Output the [x, y] coordinate of the center of the cell containing the given text.  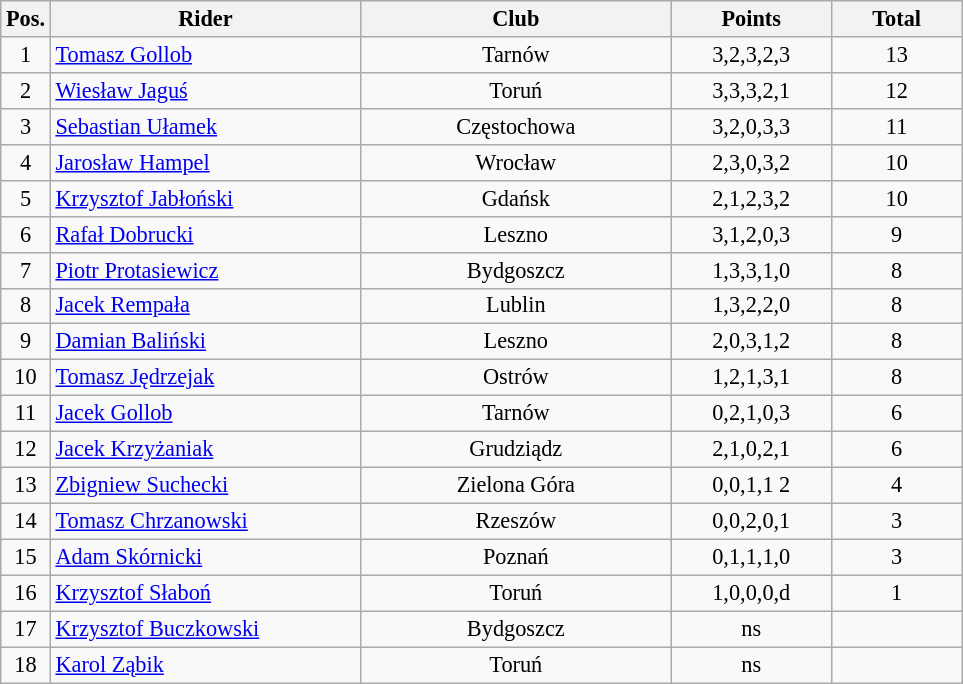
16 [26, 593]
Wiesław Jaguś [205, 90]
Wrocław [516, 162]
7 [26, 270]
0,2,1,0,3 [751, 414]
Poznań [516, 557]
Jacek Krzyżaniak [205, 450]
Tomasz Jędrzejak [205, 378]
Jacek Rempała [205, 306]
2,0,3,1,2 [751, 342]
15 [26, 557]
1,2,1,3,1 [751, 378]
Zbigniew Suchecki [205, 485]
3,3,3,2,1 [751, 90]
Jarosław Hampel [205, 162]
Sebastian Ułamek [205, 126]
1,0,0,0,d [751, 593]
Lublin [516, 306]
2 [26, 90]
3,2,3,2,3 [751, 55]
Tomasz Gollob [205, 55]
Rider [205, 19]
Krzysztof Jabłoński [205, 198]
Piotr Protasiewicz [205, 270]
18 [26, 665]
17 [26, 629]
Damian Baliński [205, 342]
Tomasz Chrzanowski [205, 521]
Rafał Dobrucki [205, 234]
1,3,2,2,0 [751, 306]
0,1,1,1,0 [751, 557]
Club [516, 19]
Jacek Gollob [205, 414]
0,0,2,0,1 [751, 521]
14 [26, 521]
0,0,1,1 2 [751, 485]
Ostrów [516, 378]
Total [896, 19]
Gdańsk [516, 198]
Grudziądz [516, 450]
Karol Ząbik [205, 665]
2,1,0,2,1 [751, 450]
Adam Skórnicki [205, 557]
1,3,3,1,0 [751, 270]
Pos. [26, 19]
2,1,2,3,2 [751, 198]
5 [26, 198]
Rzeszów [516, 521]
3,1,2,0,3 [751, 234]
2,3,0,3,2 [751, 162]
3,2,0,3,3 [751, 126]
Points [751, 19]
Częstochowa [516, 126]
Krzysztof Buczkowski [205, 629]
Zielona Góra [516, 485]
Krzysztof Słaboń [205, 593]
